Scan for the cell matching the given text and deliver its [x, y] coordinate at center. 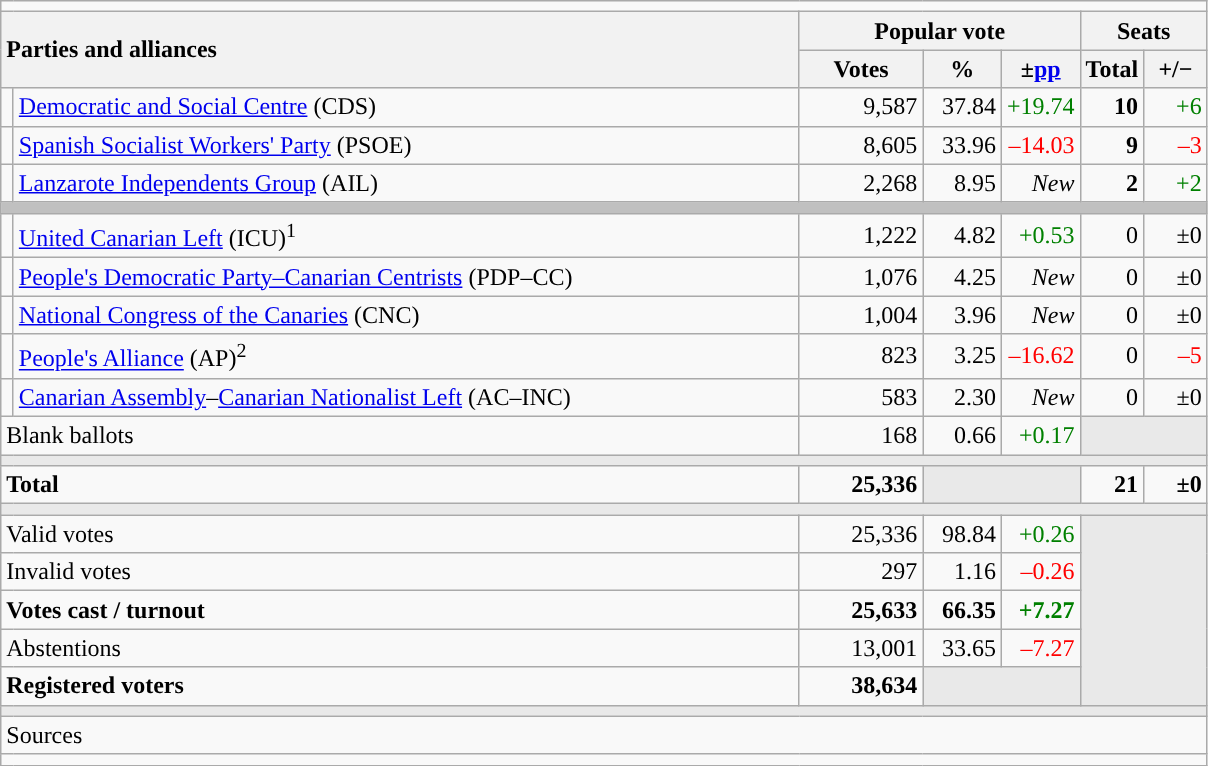
297 [861, 572]
98.84 [962, 534]
66.35 [962, 610]
+7.27 [1040, 610]
8,605 [861, 145]
25,633 [861, 610]
38,634 [861, 686]
% [962, 69]
583 [861, 397]
8.95 [962, 183]
3.25 [962, 356]
+0.17 [1040, 435]
Sources [604, 735]
2.30 [962, 397]
Votes [861, 69]
1,076 [861, 277]
+2 [1176, 183]
21 [1112, 485]
9 [1112, 145]
1,222 [861, 236]
0.66 [962, 435]
10 [1112, 107]
Abstentions [400, 648]
United Canarian Left (ICU)1 [406, 236]
–7.27 [1040, 648]
Lanzarote Independents Group (AIL) [406, 183]
Canarian Assembly–Canarian Nationalist Left (AC–INC) [406, 397]
+19.74 [1040, 107]
Popular vote [940, 31]
33.65 [962, 648]
Democratic and Social Centre (CDS) [406, 107]
2,268 [861, 183]
37.84 [962, 107]
3.96 [962, 315]
+0.53 [1040, 236]
Spanish Socialist Workers' Party (PSOE) [406, 145]
Invalid votes [400, 572]
People's Democratic Party–Canarian Centrists (PDP–CC) [406, 277]
–3 [1176, 145]
±pp [1040, 69]
–0.26 [1040, 572]
People's Alliance (AP)2 [406, 356]
Blank ballots [400, 435]
–5 [1176, 356]
Registered voters [400, 686]
+/− [1176, 69]
Parties and alliances [400, 50]
9,587 [861, 107]
4.82 [962, 236]
13,001 [861, 648]
+6 [1176, 107]
4.25 [962, 277]
1,004 [861, 315]
Valid votes [400, 534]
–16.62 [1040, 356]
–14.03 [1040, 145]
National Congress of the Canaries (CNC) [406, 315]
+0.26 [1040, 534]
2 [1112, 183]
33.96 [962, 145]
168 [861, 435]
1.16 [962, 572]
823 [861, 356]
Seats [1144, 31]
Votes cast / turnout [400, 610]
